Detect which cell encompasses the target text, then output its [X, Y] center coordinate. 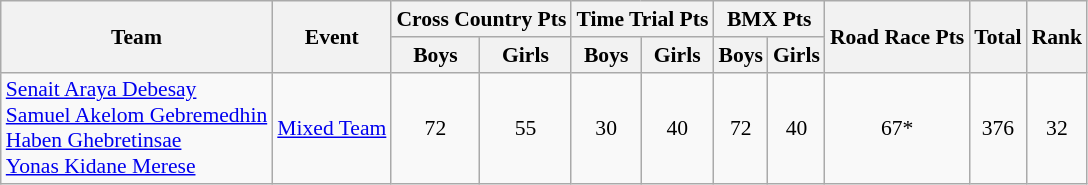
Cross Country Pts [481, 19]
BMX Pts [768, 19]
Total [998, 36]
Mixed Team [332, 128]
55 [525, 128]
Senait Araya DebesaySamuel Akelom GebremedhinHaben GhebretinsaeYonas Kidane Merese [137, 128]
Road Race Pts [897, 36]
Event [332, 36]
Team [137, 36]
67* [897, 128]
30 [606, 128]
32 [1058, 128]
376 [998, 128]
Time Trial Pts [642, 19]
Rank [1058, 36]
